Capture the cell that displays the provided text and extract its (x, y) central coordinate. 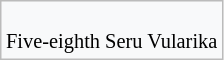
Five-eighth Seru Vularika (111, 30)
